Return [x, y] of the center of cell containing provided text 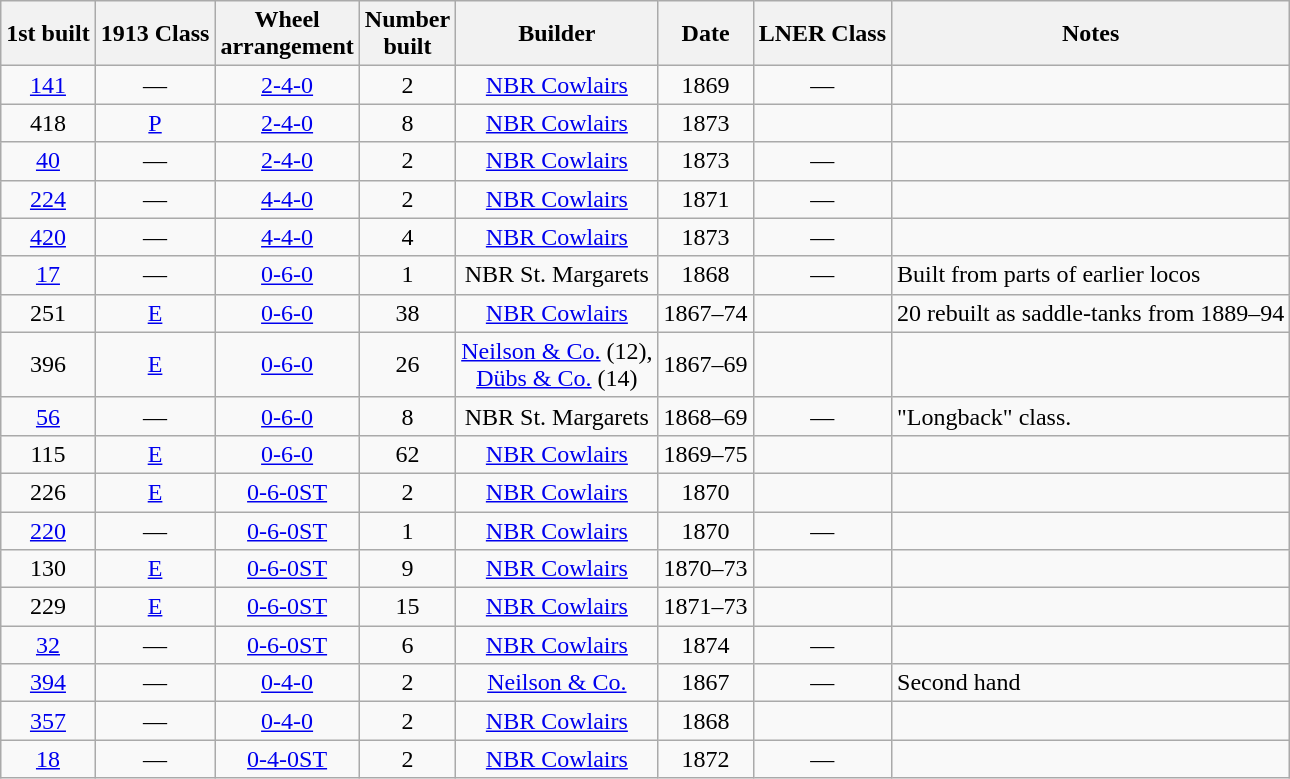
Wheelarrangement [287, 34]
1867–69 [706, 364]
Date [706, 34]
18 [48, 759]
20 rebuilt as saddle-tanks from 1889–94 [1091, 313]
40 [48, 161]
226 [48, 492]
1874 [706, 645]
6 [407, 645]
1871–73 [706, 607]
9 [407, 569]
1871 [706, 199]
0-4-0ST [287, 759]
130 [48, 569]
357 [48, 721]
17 [48, 275]
56 [48, 416]
1872 [706, 759]
Built from parts of earlier locos [1091, 275]
Notes [1091, 34]
1913 Class [155, 34]
251 [48, 313]
420 [48, 237]
1867–74 [706, 313]
141 [48, 85]
229 [48, 607]
32 [48, 645]
1870–73 [706, 569]
Neilson & Co. [557, 683]
Builder [557, 34]
15 [407, 607]
1867 [706, 683]
38 [407, 313]
418 [48, 123]
P [155, 123]
115 [48, 454]
4 [407, 237]
394 [48, 683]
Numberbuilt [407, 34]
Second hand [1091, 683]
1869–75 [706, 454]
"Longback" class. [1091, 416]
LNER Class [822, 34]
1869 [706, 85]
26 [407, 364]
1st built [48, 34]
62 [407, 454]
396 [48, 364]
220 [48, 531]
224 [48, 199]
1868–69 [706, 416]
Neilson & Co. (12),Dübs & Co. (14) [557, 364]
